Pinpoint the cell where the given text exists, returning its (x, y) midpoint coordinate. 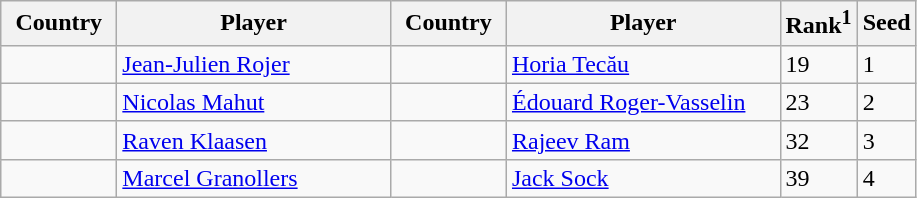
Seed (886, 24)
23 (818, 102)
Raven Klaasen (254, 140)
Nicolas Mahut (254, 102)
32 (818, 140)
Jack Sock (643, 178)
4 (886, 178)
Horia Tecău (643, 64)
Édouard Roger-Vasselin (643, 102)
19 (818, 64)
Rajeev Ram (643, 140)
Rank1 (818, 24)
Marcel Granollers (254, 178)
3 (886, 140)
39 (818, 178)
Jean-Julien Rojer (254, 64)
2 (886, 102)
1 (886, 64)
